Extract the [x, y] coordinate from the center of the cell holding the provided text.  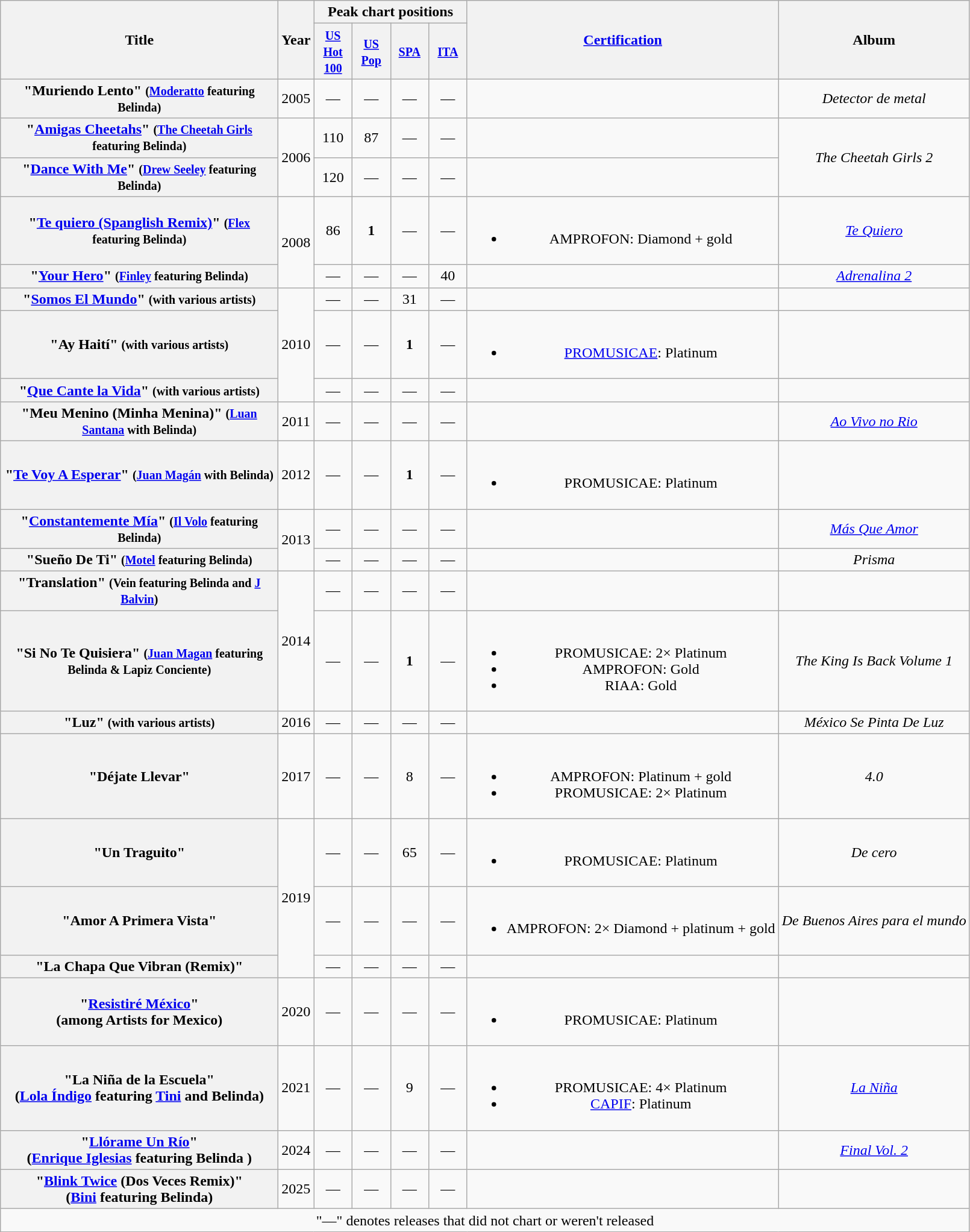
2010 [296, 345]
AMPROFON: Diamond + gold [623, 230]
Adrenalina 2 [874, 276]
De cero [874, 852]
Te Quiero [874, 230]
"Translation" (Vein featuring Belinda and J Balvin) [140, 591]
"Muriendo Lento" (Moderatto featuring Belinda) [140, 99]
2016 [296, 723]
9 [410, 1088]
"La Chapa Que Vibran (Remix)" [140, 966]
2017 [296, 776]
The Cheetah Girls 2 [874, 157]
USHot 100 [333, 51]
"Amigas Cheetahs" (The Cheetah Girls featuring Belinda) [140, 137]
2008 [296, 242]
US Pop [371, 51]
2025 [296, 1189]
PROMUSICAE: 4× PlatinumCAPIF: Platinum [623, 1088]
"Que Cante la Vida" (with various artists) [140, 390]
2006 [296, 157]
65 [410, 852]
"Si No Te Quisiera" (Juan Magan featuring Belinda & Lapiz Conciente) [140, 661]
2024 [296, 1150]
Title [140, 40]
"Blink Twice (Dos Veces Remix)"(Bini featuring Belinda) [140, 1189]
"Te quiero (Spanglish Remix)" (Flex featuring Belinda) [140, 230]
"Constantemente Mía" (Il Volo featuring Belinda) [140, 528]
2011 [296, 421]
2014 [296, 641]
"—" denotes releases that did not chart or weren't released [485, 1220]
Ao Vivo no Rio [874, 421]
"Ay Haití" (with various artists) [140, 345]
"Luz" (with various artists) [140, 723]
2021 [296, 1088]
2012 [296, 475]
31 [410, 299]
"Amor A Primera Vista" [140, 921]
110 [333, 137]
AMPROFON: Platinum + goldPROMUSICAE: 2× Platinum [623, 776]
40 [448, 276]
SPA [410, 51]
PROMUSICAE: 2× PlatinumAMPROFON: GoldRIAA: Gold [623, 661]
2005 [296, 99]
"Te Voy A Esperar" (Juan Magán with Belinda) [140, 475]
86 [333, 230]
"Dance With Me" (Drew Seeley featuring Belinda) [140, 177]
4.0 [874, 776]
The King Is Back Volume 1 [874, 661]
ITA [448, 51]
"Resistiré México"(among Artists for Mexico) [140, 1011]
Certification [623, 40]
2013 [296, 540]
87 [371, 137]
2019 [296, 898]
"Un Traguito" [140, 852]
De Buenos Aires para el mundo [874, 921]
Más Que Amor [874, 528]
"La Niña de la Escuela"(Lola Índigo featuring Tini and Belinda) [140, 1088]
Peak chart positions [390, 12]
AMPROFON: 2× Diamond + platinum + gold [623, 921]
8 [410, 776]
"Your Hero" (Finley featuring Belinda) [140, 276]
México Se Pinta De Luz [874, 723]
Final Vol. 2 [874, 1150]
Prisma [874, 560]
2020 [296, 1011]
Album [874, 40]
120 [333, 177]
Year [296, 40]
"Déjate Llevar" [140, 776]
La Niña [874, 1088]
"Llórame Un Río"(Enrique Iglesias featuring Belinda ) [140, 1150]
"Sueño De Ti" (Motel featuring Belinda) [140, 560]
"Somos El Mundo" (with various artists) [140, 299]
"Meu Menino (Minha Menina)" (Luan Santana with Belinda) [140, 421]
Detector de metal [874, 99]
